Provide the [x, y] coordinate of the cell's center where the given text is located.  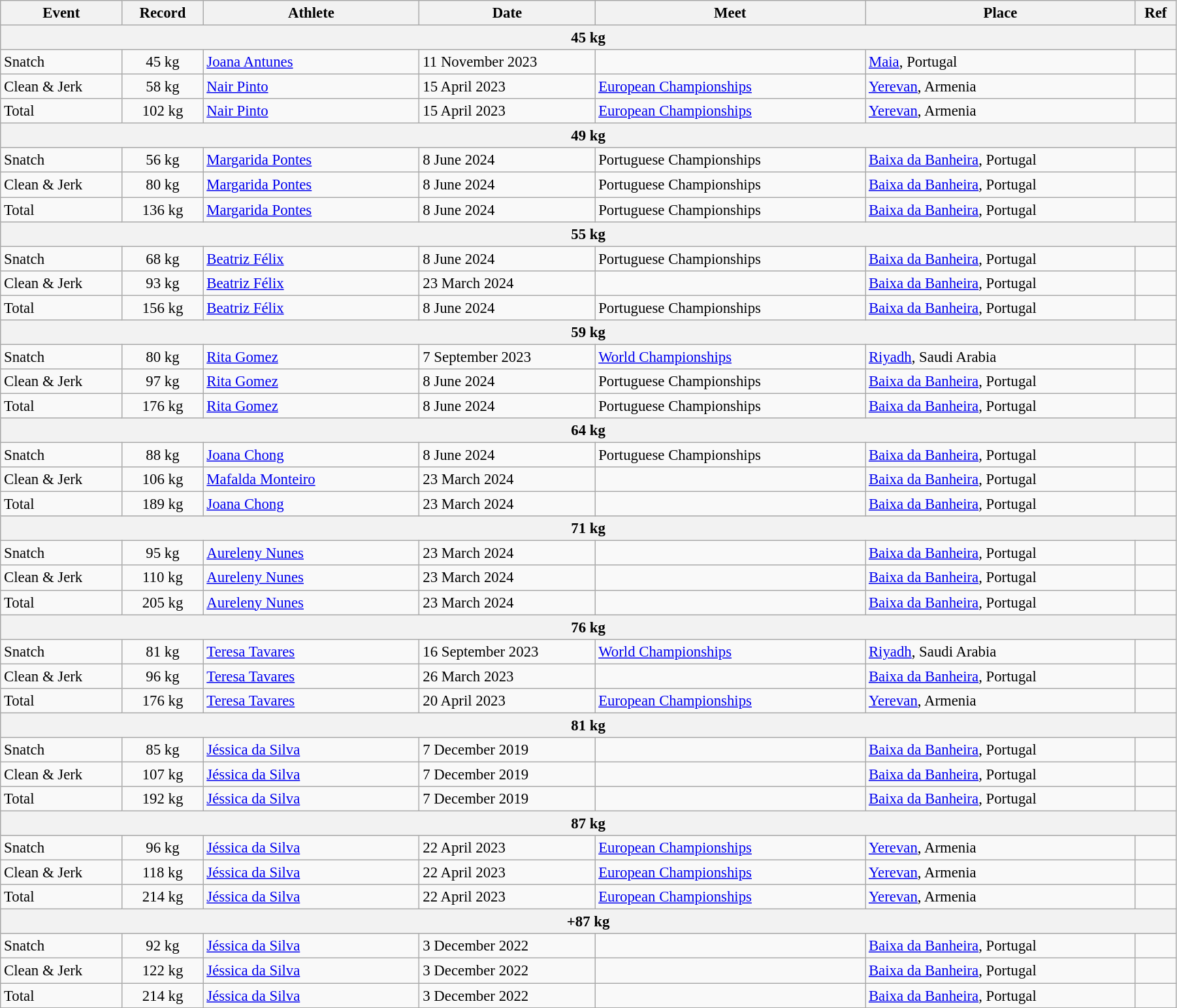
107 kg [163, 774]
102 kg [163, 111]
95 kg [163, 553]
71 kg [588, 528]
Date [507, 13]
Ref [1155, 13]
Place [1001, 13]
205 kg [163, 602]
189 kg [163, 504]
59 kg [588, 333]
56 kg [163, 160]
11 November 2023 [507, 62]
49 kg [588, 136]
92 kg [163, 947]
88 kg [163, 455]
16 September 2023 [507, 651]
106 kg [163, 480]
76 kg [588, 627]
192 kg [163, 799]
7 September 2023 [507, 357]
20 April 2023 [507, 701]
Record [163, 13]
87 kg [588, 824]
Meet [730, 13]
97 kg [163, 382]
110 kg [163, 578]
85 kg [163, 750]
+87 kg [588, 922]
58 kg [163, 87]
136 kg [163, 210]
Event [61, 13]
156 kg [163, 308]
118 kg [163, 873]
93 kg [163, 283]
55 kg [588, 234]
Athlete [311, 13]
Mafalda Monteiro [311, 480]
64 kg [588, 431]
Joana Antunes [311, 62]
122 kg [163, 971]
26 March 2023 [507, 676]
68 kg [163, 259]
Maia, Portugal [1001, 62]
